For the text-containing cell, return its midpoint in [X, Y] coordinate format. 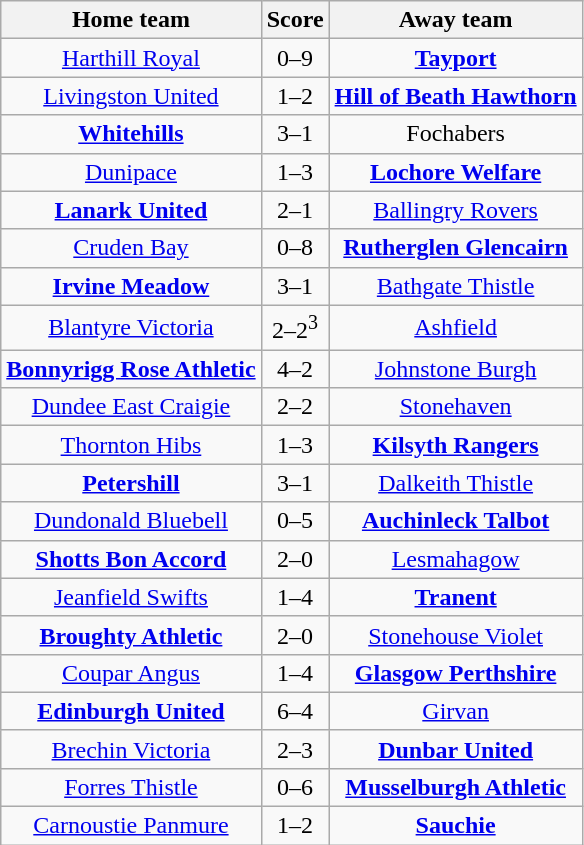
Edinburgh United [131, 711]
Girvan [456, 711]
Irvine Meadow [131, 286]
Petershill [131, 483]
Rutherglen Glencairn [456, 248]
0–8 [295, 248]
Dunipace [131, 172]
2–2 [295, 407]
Thornton Hibs [131, 445]
Blantyre Victoria [131, 328]
0–9 [295, 58]
Tranent [456, 597]
Bathgate Thistle [456, 286]
Lanark United [131, 210]
0–6 [295, 787]
Livingston United [131, 96]
Dunbar United [456, 749]
Coupar Angus [131, 673]
Johnstone Burgh [456, 369]
Lochore Welfare [456, 172]
Stonehaven [456, 407]
Forres Thistle [131, 787]
Auchinleck Talbot [456, 521]
2–23 [295, 328]
Hill of Beath Hawthorn [456, 96]
Whitehills [131, 134]
Dalkeith Thistle [456, 483]
Tayport [456, 58]
Dundee East Craigie [131, 407]
6–4 [295, 711]
Jeanfield Swifts [131, 597]
2–1 [295, 210]
Cruden Bay [131, 248]
Ashfield [456, 328]
2–3 [295, 749]
Shotts Bon Accord [131, 559]
Bonnyrigg Rose Athletic [131, 369]
Stonehouse Violet [456, 635]
4–2 [295, 369]
Lesmahagow [456, 559]
Harthill Royal [131, 58]
Ballingry Rovers [456, 210]
Brechin Victoria [131, 749]
Home team [131, 20]
Musselburgh Athletic [456, 787]
Sauchie [456, 826]
0–5 [295, 521]
Kilsyth Rangers [456, 445]
Dundonald Bluebell [131, 521]
Score [295, 20]
Broughty Athletic [131, 635]
Glasgow Perthshire [456, 673]
Away team [456, 20]
Carnoustie Panmure [131, 826]
Fochabers [456, 134]
